Output the (x, y) coordinate of the center of the cell containing the given text.  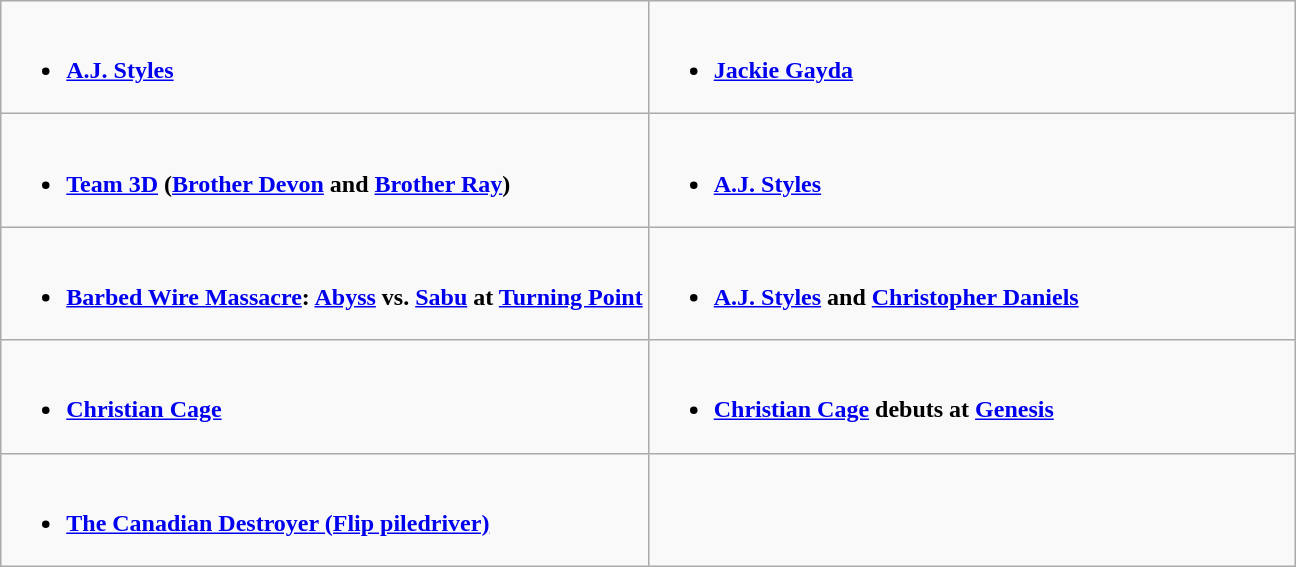
The Canadian Destroyer (Flip piledriver) (324, 510)
Barbed Wire Massacre: Abyss vs. Sabu at Turning Point (324, 284)
A.J. Styles and Christopher Daniels (972, 284)
Jackie Gayda (972, 58)
Christian Cage debuts at Genesis (972, 396)
Christian Cage (324, 396)
Team 3D (Brother Devon and Brother Ray) (324, 170)
